Output the (X, Y) coordinate of the center of the cell containing the given text.  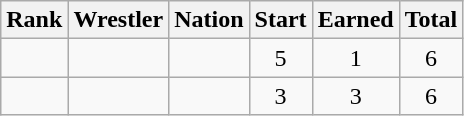
5 (280, 58)
Earned (356, 20)
Nation (209, 20)
1 (356, 58)
Wrestler (118, 20)
Rank (34, 20)
Start (280, 20)
Total (431, 20)
